Locate the cell with the specified text and output its (x, y) center coordinate. 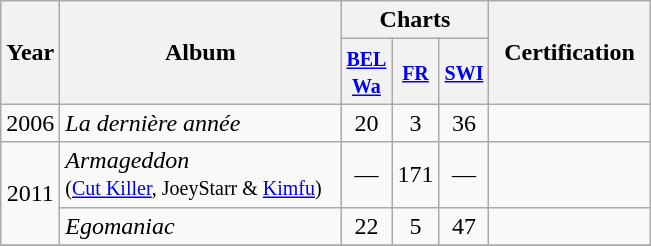
20 (366, 123)
2006 (30, 123)
La dernière année (200, 123)
5 (416, 226)
47 (464, 226)
171 (416, 174)
Egomaniac (200, 226)
Armageddon (Cut Killer, JoeyStarr & Kimfu) (200, 174)
BEL Wa (366, 72)
2011 (30, 194)
22 (366, 226)
36 (464, 123)
Year (30, 52)
Certification (570, 52)
3 (416, 123)
FR (416, 72)
SWI (464, 72)
Charts (415, 20)
Album (200, 52)
